Return the [x, y] coordinate for the center point of the cell that contains the specified text.  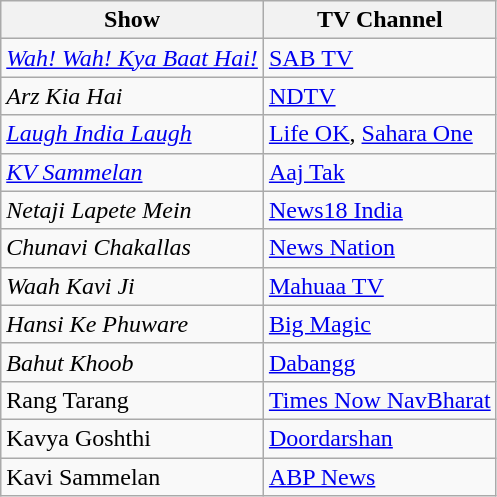
ABP News [380, 477]
Aaj Tak [380, 172]
Show [132, 20]
Laugh India Laugh [132, 134]
Life OK, Sahara One [380, 134]
Big Magic [380, 324]
Wah! Wah! Kya Baat Hai! [132, 58]
KV Sammelan [132, 172]
Kavya Goshthi [132, 438]
Mahuaa TV [380, 286]
Netaji Lapete Mein [132, 210]
Kavi Sammelan [132, 477]
Times Now NavBharat [380, 400]
Doordarshan [380, 438]
TV Channel [380, 20]
Waah Kavi Ji [132, 286]
Chunavi Chakallas [132, 248]
News18 India [380, 210]
News Nation [380, 248]
SAB TV [380, 58]
Hansi Ke Phuware [132, 324]
Arz Kia Hai [132, 96]
Dabangg [380, 362]
NDTV [380, 96]
Rang Tarang [132, 400]
Bahut Khoob [132, 362]
